Return the [x, y] coordinate for the center point of the cell that contains the specified text.  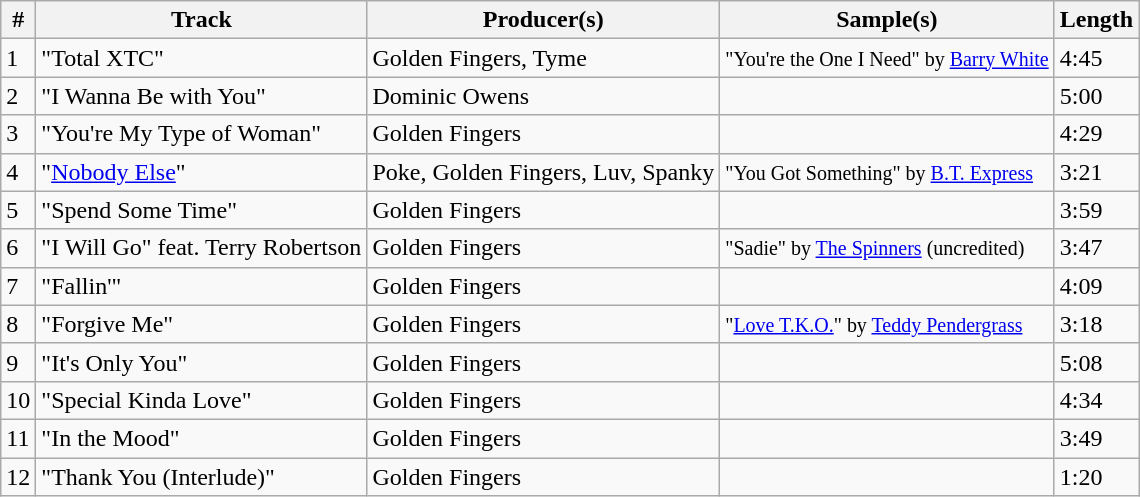
4:34 [1096, 400]
"Sadie" by The Spinners (uncredited) [888, 248]
3:47 [1096, 248]
3:21 [1096, 172]
4:45 [1096, 58]
"Spend Some Time" [202, 210]
Dominic Owens [544, 96]
6 [18, 248]
3 [18, 134]
"I Wanna Be with You" [202, 96]
"It's Only You" [202, 362]
3:59 [1096, 210]
4 [18, 172]
"Forgive Me" [202, 324]
"You're My Type of Woman" [202, 134]
Producer(s) [544, 20]
Golden Fingers, Tyme [544, 58]
7 [18, 286]
5:08 [1096, 362]
"In the Mood" [202, 438]
"Love T.K.O." by Teddy Pendergrass [888, 324]
"Thank You (Interlude)" [202, 477]
"Special Kinda Love" [202, 400]
5:00 [1096, 96]
# [18, 20]
2 [18, 96]
12 [18, 477]
11 [18, 438]
Length [1096, 20]
"Fallin'" [202, 286]
3:18 [1096, 324]
4:09 [1096, 286]
1:20 [1096, 477]
"I Will Go" feat. Terry Robertson [202, 248]
10 [18, 400]
5 [18, 210]
"You Got Something" by B.T. Express [888, 172]
Poke, Golden Fingers, Luv, Spanky [544, 172]
"Total XTC" [202, 58]
3:49 [1096, 438]
4:29 [1096, 134]
9 [18, 362]
"You're the One I Need" by Barry White [888, 58]
1 [18, 58]
"Nobody Else" [202, 172]
Track [202, 20]
Sample(s) [888, 20]
8 [18, 324]
